From the cell containing the given text, extract its center point as (X, Y) coordinate. 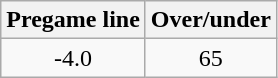
65 (210, 58)
-4.0 (74, 58)
Over/under (210, 20)
Pregame line (74, 20)
